Return (x, y) of the center of cell containing provided text 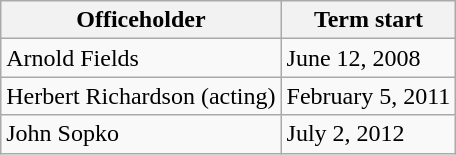
Term start (368, 20)
Arnold Fields (141, 58)
February 5, 2011 (368, 96)
July 2, 2012 (368, 134)
Herbert Richardson (acting) (141, 96)
June 12, 2008 (368, 58)
John Sopko (141, 134)
Officeholder (141, 20)
